Provide the [x, y] coordinate of the cell's center where the given text is located.  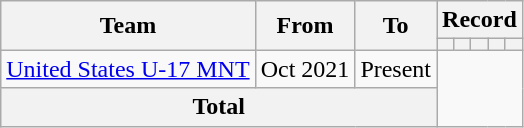
To [396, 26]
Oct 2021 [305, 69]
United States U-17 MNT [128, 69]
Record [480, 20]
Total [219, 107]
Present [396, 69]
From [305, 26]
Team [128, 26]
